Scan for the cell matching the given text and deliver its (X, Y) coordinate at center. 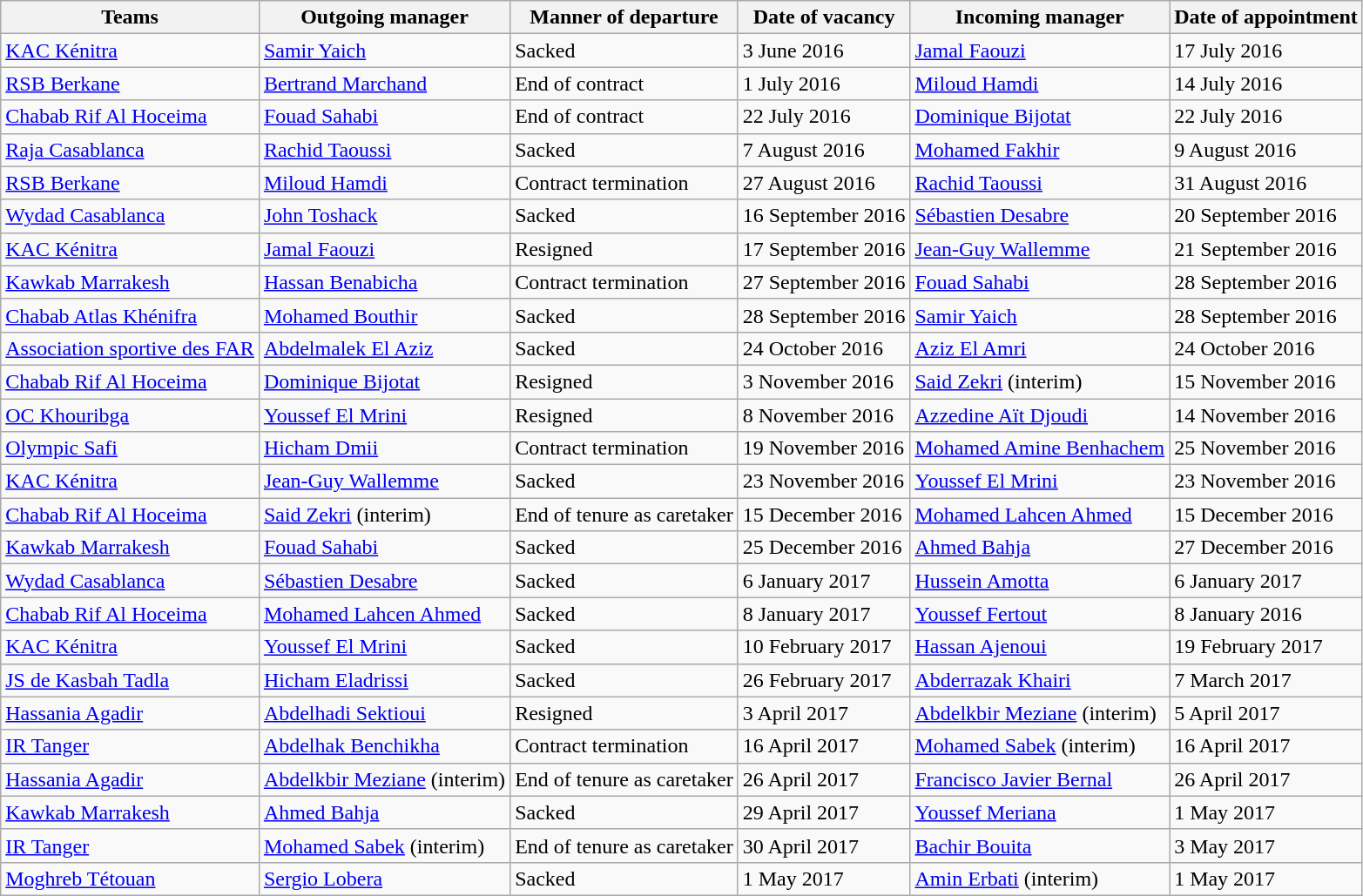
31 August 2016 (1266, 183)
Hicham Dmii (384, 448)
16 September 2016 (824, 216)
Hassan Ajenoui (1040, 647)
19 November 2016 (824, 448)
Sergio Lobera (384, 879)
Azzedine Aït Djoudi (1040, 415)
Youssef Fertout (1040, 614)
5 April 2017 (1266, 713)
Association sportive des FAR (131, 348)
27 December 2016 (1266, 548)
8 January 2016 (1266, 614)
14 July 2016 (1266, 84)
Bertrand Marchand (384, 84)
27 September 2016 (824, 282)
Abdelhak Benchikha (384, 746)
OC Khouribga (131, 415)
10 February 2017 (824, 647)
Bachir Bouita (1040, 845)
Date of vacancy (824, 17)
Aziz El Amri (1040, 348)
3 November 2016 (824, 381)
Abderrazak Khairi (1040, 680)
Manner of departure (624, 17)
Outgoing manager (384, 17)
9 August 2016 (1266, 150)
Abdelhadi Sektioui (384, 713)
JS de Kasbah Tadla (131, 680)
3 May 2017 (1266, 845)
Hassan Benabicha (384, 282)
Abdelmalek El Aziz (384, 348)
25 November 2016 (1266, 448)
17 July 2016 (1266, 51)
Raja Casablanca (131, 150)
8 November 2016 (824, 415)
Mohamed Amine Benhachem (1040, 448)
8 January 2017 (824, 614)
John Toshack (384, 216)
Francisco Javier Bernal (1040, 779)
15 November 2016 (1266, 381)
1 July 2016 (824, 84)
19 February 2017 (1266, 647)
17 September 2016 (824, 249)
3 April 2017 (824, 713)
Chabab Atlas Khénifra (131, 315)
Amin Erbati (interim) (1040, 879)
26 February 2017 (824, 680)
7 March 2017 (1266, 680)
Incoming manager (1040, 17)
30 April 2017 (824, 845)
Teams (131, 17)
7 August 2016 (824, 150)
Youssef Meriana (1040, 812)
Mohamed Bouthir (384, 315)
25 December 2016 (824, 548)
Hussein Amotta (1040, 581)
14 November 2016 (1266, 415)
Mohamed Fakhir (1040, 150)
3 June 2016 (824, 51)
Hicham Eladrissi (384, 680)
Date of appointment (1266, 17)
Moghreb Tétouan (131, 879)
29 April 2017 (824, 812)
Olympic Safi (131, 448)
20 September 2016 (1266, 216)
27 August 2016 (824, 183)
21 September 2016 (1266, 249)
